Return the [x, y] coordinate for the center point of the cell that contains the specified text.  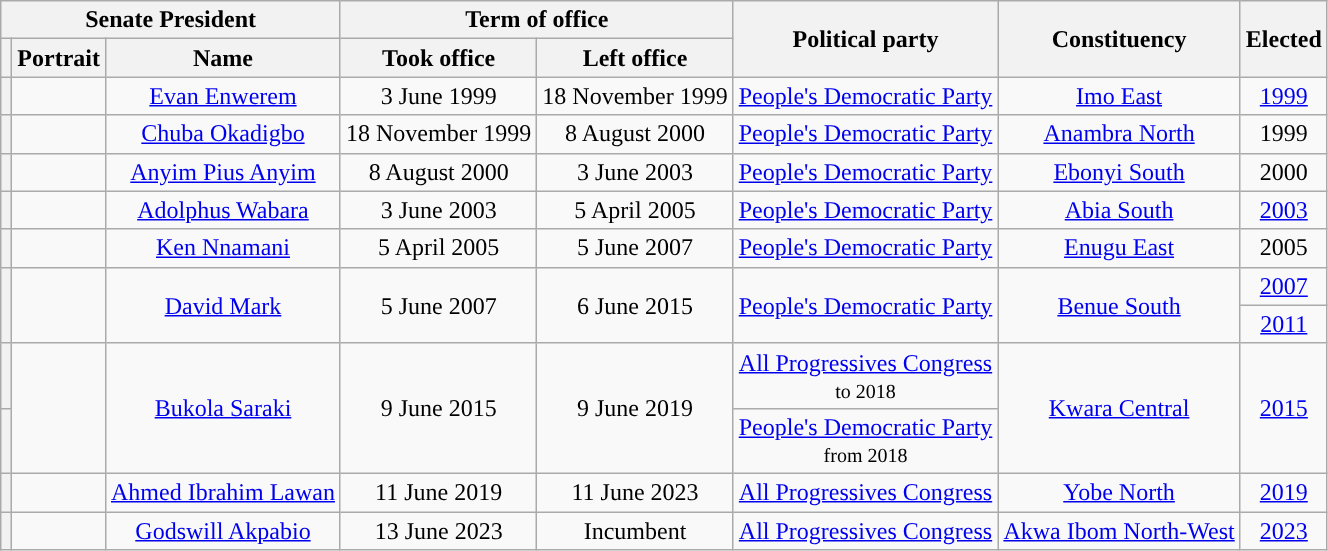
People's Democratic Partyfrom 2018 [866, 440]
Evan Enwerem [222, 96]
Abia South [1119, 210]
Chuba Okadigbo [222, 134]
13 June 2023 [438, 531]
Enugu East [1119, 248]
Took office [438, 58]
2003 [1284, 210]
Adolphus Wabara [222, 210]
Anambra North [1119, 134]
Ebonyi South [1119, 172]
Ahmed Ibrahim Lawan [222, 492]
Political party [866, 39]
9 June 2015 [438, 408]
Ken Nnamani [222, 248]
Portrait [59, 58]
Yobe North [1119, 492]
Senate President [171, 20]
11 June 2023 [635, 492]
11 June 2019 [438, 492]
3 June 1999 [438, 96]
Kwara Central [1119, 408]
2000 [1284, 172]
Akwa Ibom North-West [1119, 531]
Elected [1284, 39]
Imo East [1119, 96]
9 June 2019 [635, 408]
2019 [1284, 492]
Name [222, 58]
Term of office [536, 20]
Left office [635, 58]
6 June 2015 [635, 305]
2015 [1284, 408]
2011 [1284, 324]
2005 [1284, 248]
All Progressives Congressto 2018 [866, 376]
Godswill Akpabio [222, 531]
Incumbent [635, 531]
Anyim Pius Anyim [222, 172]
2007 [1284, 286]
David Mark [222, 305]
Bukola Saraki [222, 408]
Constituency [1119, 39]
Benue South [1119, 305]
2023 [1284, 531]
